Return the [X, Y] coordinate for the center point of the cell that contains the specified text.  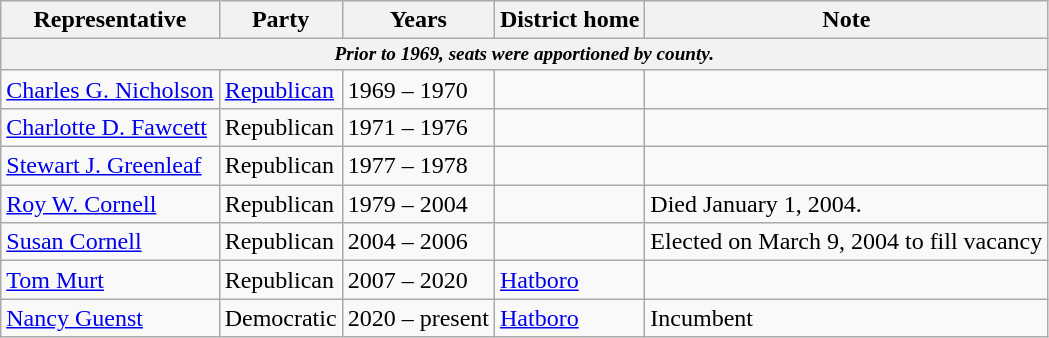
1971 – 1976 [418, 128]
Elected on March 9, 2004 to fill vacancy [846, 242]
2007 – 2020 [418, 280]
Years [418, 20]
District home [569, 20]
Incumbent [846, 318]
Roy W. Cornell [110, 204]
Representative [110, 20]
2020 – present [418, 318]
2004 – 2006 [418, 242]
Stewart J. Greenleaf [110, 166]
1977 – 1978 [418, 166]
Party [280, 20]
Charlotte D. Fawcett [110, 128]
Note [846, 20]
Susan Cornell [110, 242]
Prior to 1969, seats were apportioned by county. [524, 55]
Charles G. Nicholson [110, 89]
Nancy Guenst [110, 318]
Died January 1, 2004. [846, 204]
Tom Murt [110, 280]
1979 – 2004 [418, 204]
1969 – 1970 [418, 89]
Democratic [280, 318]
